Pinpoint the cell where the given text exists, returning its (x, y) midpoint coordinate. 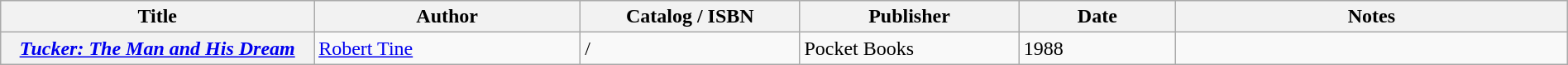
Title (157, 17)
Date (1097, 17)
Pocket Books (910, 48)
Robert Tine (447, 48)
Tucker: The Man and His Dream (157, 48)
1988 (1097, 48)
Publisher (910, 17)
Notes (1372, 17)
Author (447, 17)
Catalog / ISBN (690, 17)
/ (690, 48)
